Detect which cell encompasses the target text, then output its [X, Y] center coordinate. 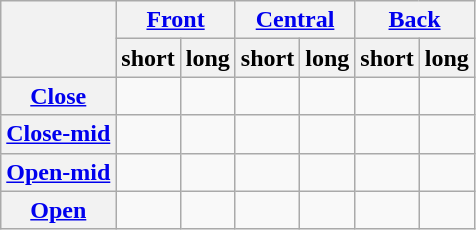
Back [414, 20]
Central [294, 20]
Close [58, 96]
Open [58, 210]
Close-mid [58, 134]
Front [176, 20]
Open-mid [58, 172]
